Provide the [x, y] coordinate of the cell's center where the given text is located.  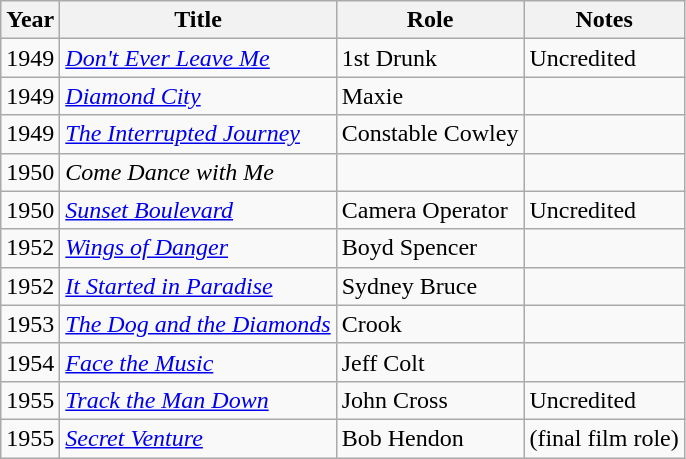
Maxie [430, 96]
Constable Cowley [430, 134]
Crook [430, 324]
Sunset Boulevard [198, 210]
Face the Music [198, 362]
Wings of Danger [198, 248]
Don't Ever Leave Me [198, 58]
Track the Man Down [198, 400]
The Dog and the Diamonds [198, 324]
1953 [30, 324]
Come Dance with Me [198, 172]
It Started in Paradise [198, 286]
1954 [30, 362]
Boyd Spencer [430, 248]
John Cross [430, 400]
The Interrupted Journey [198, 134]
1st Drunk [430, 58]
Role [430, 20]
Notes [604, 20]
Secret Venture [198, 438]
Camera Operator [430, 210]
Bob Hendon [430, 438]
Sydney Bruce [430, 286]
(final film role) [604, 438]
Diamond City [198, 96]
Title [198, 20]
Year [30, 20]
Jeff Colt [430, 362]
